Determine the (x, y) coordinate at the center of the cell enclosing the given text.  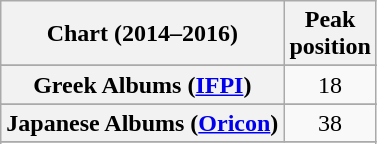
18 (330, 85)
Greek Albums (IFPI) (142, 85)
Peakposition (330, 34)
38 (330, 123)
Chart (2014–2016) (142, 34)
Japanese Albums (Oricon) (142, 123)
